Capture the cell that displays the provided text and extract its (X, Y) central coordinate. 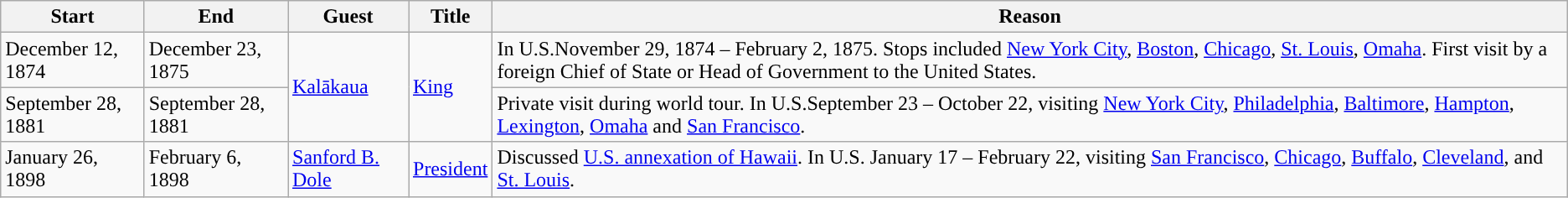
Start (72, 17)
Kalākaua (348, 87)
January 26, 1898 (72, 169)
December 12, 1874 (72, 60)
Discussed U.S. annexation of Hawaii. In U.S. January 17 – February 22, visiting San Francisco, Chicago, Buffalo, Cleveland, and St. Louis. (1030, 169)
February 6, 1898 (216, 169)
December 23, 1875 (216, 60)
King (451, 87)
Guest (348, 17)
President (451, 169)
End (216, 17)
Reason (1030, 17)
Title (451, 17)
Sanford B. Dole (348, 169)
